Return (x, y) of the center of cell containing provided text 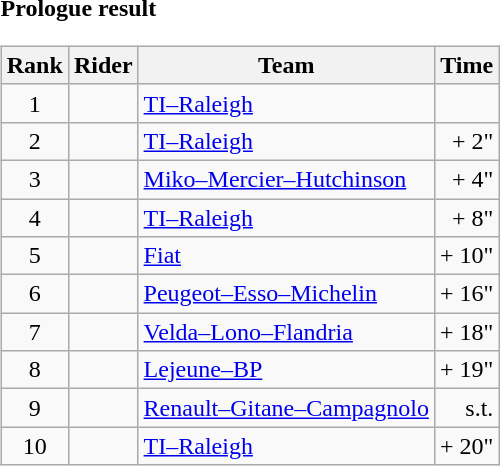
7 (34, 332)
+ 16" (466, 294)
Velda–Lono–Flandria (286, 332)
Peugeot–Esso–Michelin (286, 294)
+ 8" (466, 217)
+ 2" (466, 141)
10 (34, 446)
9 (34, 408)
1 (34, 103)
8 (34, 370)
Renault–Gitane–Campagnolo (286, 408)
s.t. (466, 408)
2 (34, 141)
Rider (103, 65)
+ 18" (466, 332)
+ 20" (466, 446)
3 (34, 179)
Time (466, 65)
Lejeune–BP (286, 370)
Rank (34, 65)
Team (286, 65)
Fiat (286, 256)
5 (34, 256)
+ 4" (466, 179)
+ 19" (466, 370)
6 (34, 294)
4 (34, 217)
Miko–Mercier–Hutchinson (286, 179)
+ 10" (466, 256)
